From the cell containing the given text, extract its center point as (x, y) coordinate. 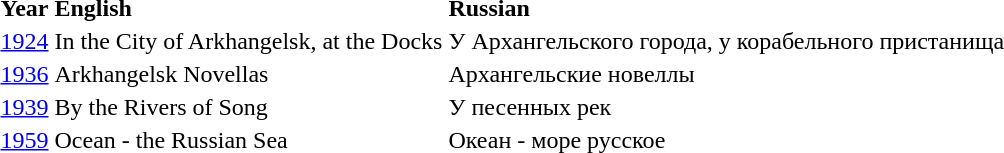
By the Rivers of Song (248, 107)
Arkhangelsk Novellas (248, 74)
In the City of Arkhangelsk, at the Docks (248, 41)
